Find where the given text appears and provide that cell's center as [X, Y] coordinate. 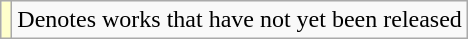
Denotes works that have not yet been released [240, 20]
